Search for the cell housing the specified text and yield its (X, Y) center coordinate. 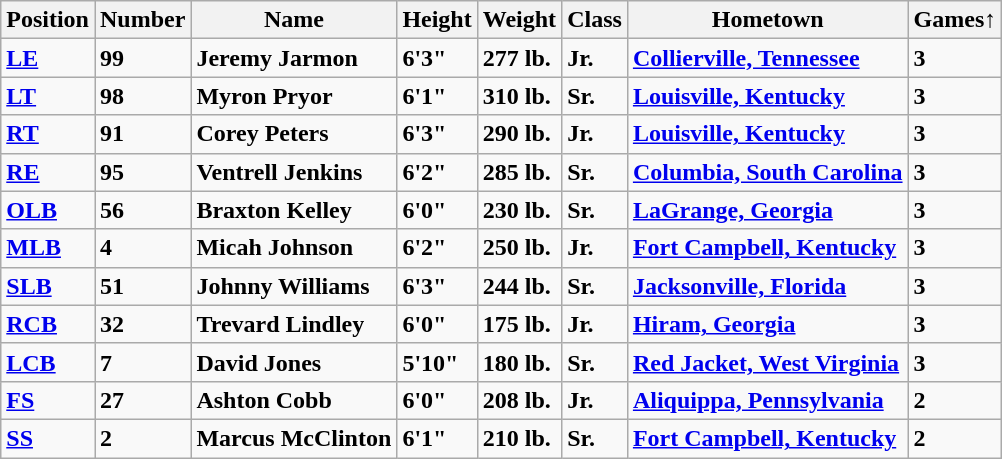
Height (437, 20)
Trevard Lindley (294, 324)
FS (48, 400)
175 lb. (519, 324)
95 (142, 172)
Class (595, 20)
250 lb. (519, 248)
98 (142, 96)
290 lb. (519, 134)
Number (142, 20)
Columbia, South Carolina (768, 172)
230 lb. (519, 210)
Collierville, Tennessee (768, 58)
Games↑ (955, 20)
OLB (48, 210)
32 (142, 324)
Jeremy Jarmon (294, 58)
99 (142, 58)
LaGrange, Georgia (768, 210)
56 (142, 210)
LE (48, 58)
Myron Pryor (294, 96)
RCB (48, 324)
Ashton Cobb (294, 400)
Hometown (768, 20)
MLB (48, 248)
310 lb. (519, 96)
Aliquippa, Pennsylvania (768, 400)
RT (48, 134)
Corey Peters (294, 134)
7 (142, 362)
4 (142, 248)
208 lb. (519, 400)
SLB (48, 286)
Hiram, Georgia (768, 324)
91 (142, 134)
180 lb. (519, 362)
244 lb. (519, 286)
210 lb. (519, 438)
Jacksonville, Florida (768, 286)
LT (48, 96)
Micah Johnson (294, 248)
Ventrell Jenkins (294, 172)
David Jones (294, 362)
51 (142, 286)
Position (48, 20)
285 lb. (519, 172)
SS (48, 438)
LCB (48, 362)
Johnny Williams (294, 286)
5'10" (437, 362)
RE (48, 172)
27 (142, 400)
Marcus McClinton (294, 438)
Braxton Kelley (294, 210)
Name (294, 20)
Red Jacket, West Virginia (768, 362)
277 lb. (519, 58)
Weight (519, 20)
